Identify which cell holds the provided text, then report its (x, y) central coordinate. 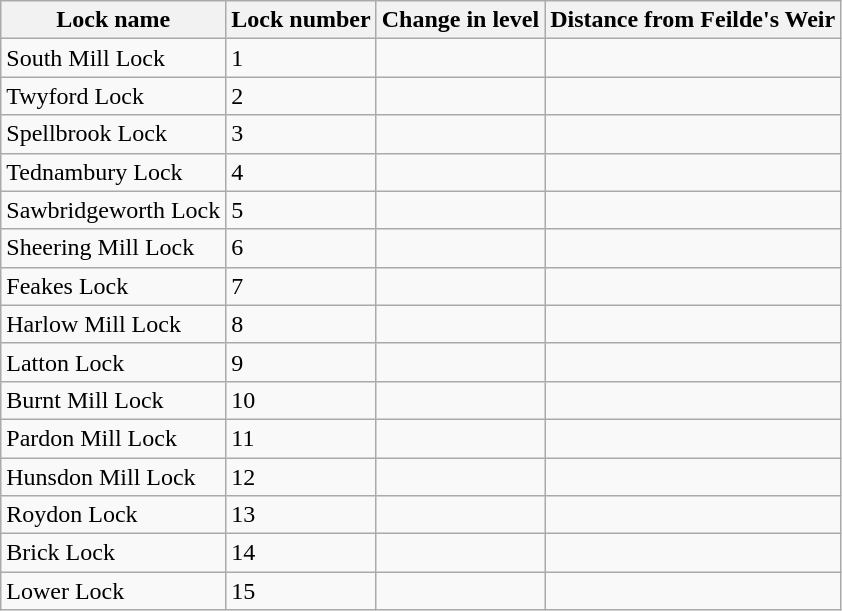
5 (301, 210)
Burnt Mill Lock (114, 400)
Twyford Lock (114, 96)
Distance from Feilde's Weir (693, 20)
Lock name (114, 20)
4 (301, 172)
Lock number (301, 20)
8 (301, 324)
14 (301, 553)
Roydon Lock (114, 515)
7 (301, 286)
9 (301, 362)
South Mill Lock (114, 58)
Feakes Lock (114, 286)
Tednambury Lock (114, 172)
Change in level (460, 20)
2 (301, 96)
12 (301, 477)
Lower Lock (114, 591)
15 (301, 591)
Pardon Mill Lock (114, 438)
10 (301, 400)
11 (301, 438)
Sheering Mill Lock (114, 248)
Harlow Mill Lock (114, 324)
Latton Lock (114, 362)
13 (301, 515)
1 (301, 58)
3 (301, 134)
Hunsdon Mill Lock (114, 477)
6 (301, 248)
Sawbridgeworth Lock (114, 210)
Brick Lock (114, 553)
Spellbrook Lock (114, 134)
